Determine the (x, y) coordinate at the center of the cell enclosing the given text.  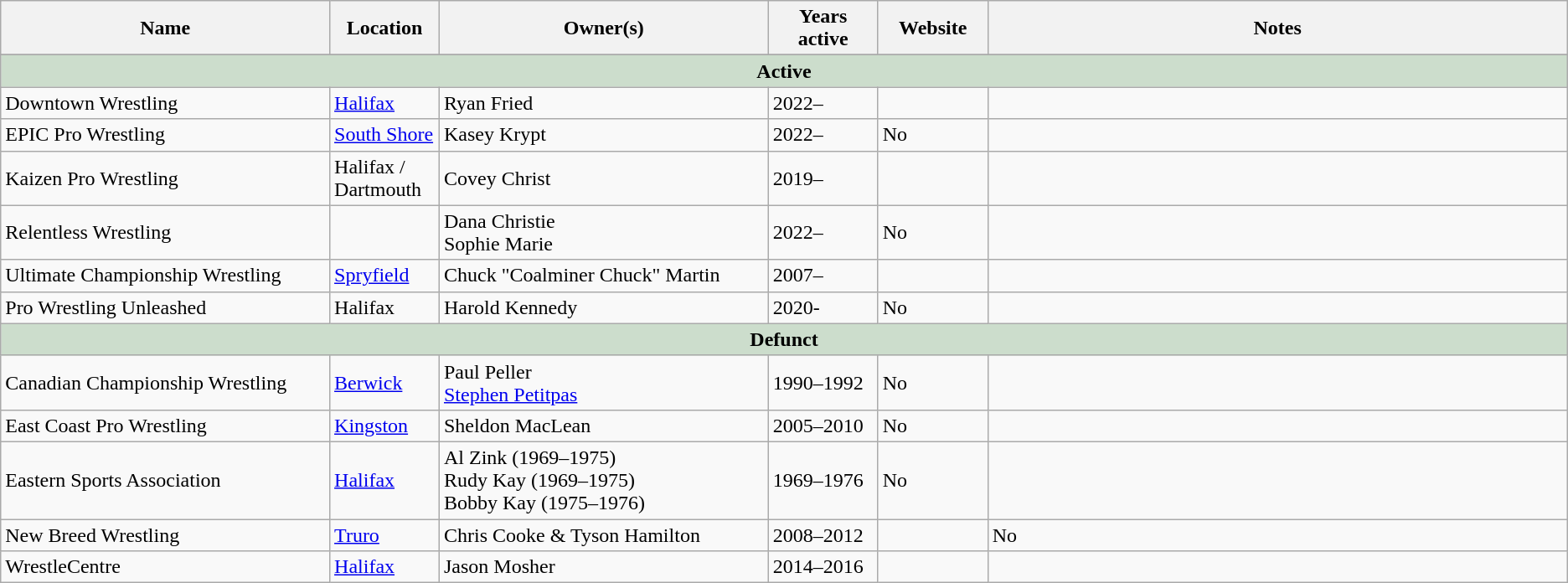
Downtown Wrestling (166, 103)
Relentless Wrestling (166, 233)
South Shore (385, 135)
East Coast Pro Wrestling (166, 426)
Canadian Championship Wrestling (166, 382)
Ryan Fried (603, 103)
Kaizen Pro Wrestling (166, 178)
Ultimate Championship Wrestling (166, 276)
Halifax / Dartmouth (385, 178)
Berwick (385, 382)
New Breed Wrestling (166, 535)
Jason Mosher (603, 567)
2019– (823, 178)
Defunct (784, 339)
EPIC Pro Wrestling (166, 135)
Name (166, 28)
Chris Cooke & Tyson Hamilton (603, 535)
Spryfield (385, 276)
Notes (1277, 28)
Covey Christ (603, 178)
Sheldon MacLean (603, 426)
Kingston (385, 426)
Truro (385, 535)
Dana Christie Sophie Marie (603, 233)
Harold Kennedy (603, 307)
Website (933, 28)
Eastern Sports Association (166, 480)
Owner(s) (603, 28)
Kasey Krypt (603, 135)
Paul PellerStephen Petitpas (603, 382)
2008–2012 (823, 535)
Years active (823, 28)
2014–2016 (823, 567)
Location (385, 28)
Al Zink (1969–1975)Rudy Kay (1969–1975)Bobby Kay (1975–1976) (603, 480)
2005–2010 (823, 426)
Active (784, 71)
1969–1976 (823, 480)
2007– (823, 276)
WrestleCentre (166, 567)
1990–1992 (823, 382)
Chuck "Coalminer Chuck" Martin (603, 276)
2020- (823, 307)
Pro Wrestling Unleashed (166, 307)
